Extract the (X, Y) coordinate from the center of the cell holding the provided text.  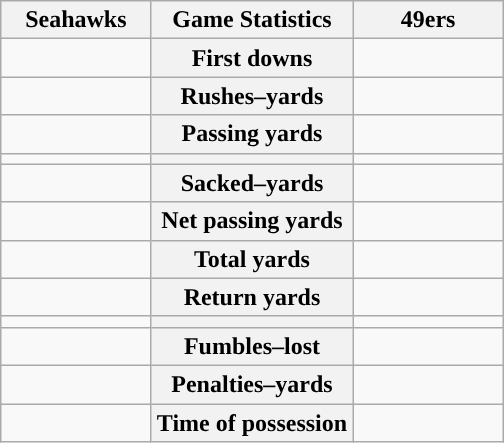
Game Statistics (252, 20)
49ers (428, 20)
Fumbles–lost (252, 346)
Passing yards (252, 134)
First downs (252, 58)
Return yards (252, 297)
Rushes–yards (252, 96)
Net passing yards (252, 221)
Total yards (252, 259)
Seahawks (76, 20)
Sacked–yards (252, 183)
Penalties–yards (252, 384)
Time of possession (252, 423)
